Find where the given text appears and provide that cell's center as [x, y] coordinate. 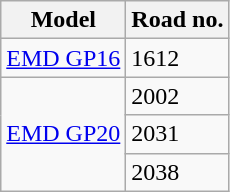
EMD GP20 [64, 134]
Road no. [178, 20]
2002 [178, 96]
2031 [178, 134]
2038 [178, 172]
EMD GP16 [64, 58]
1612 [178, 58]
Model [64, 20]
